Extract the (X, Y) coordinate from the center of the cell holding the provided text.  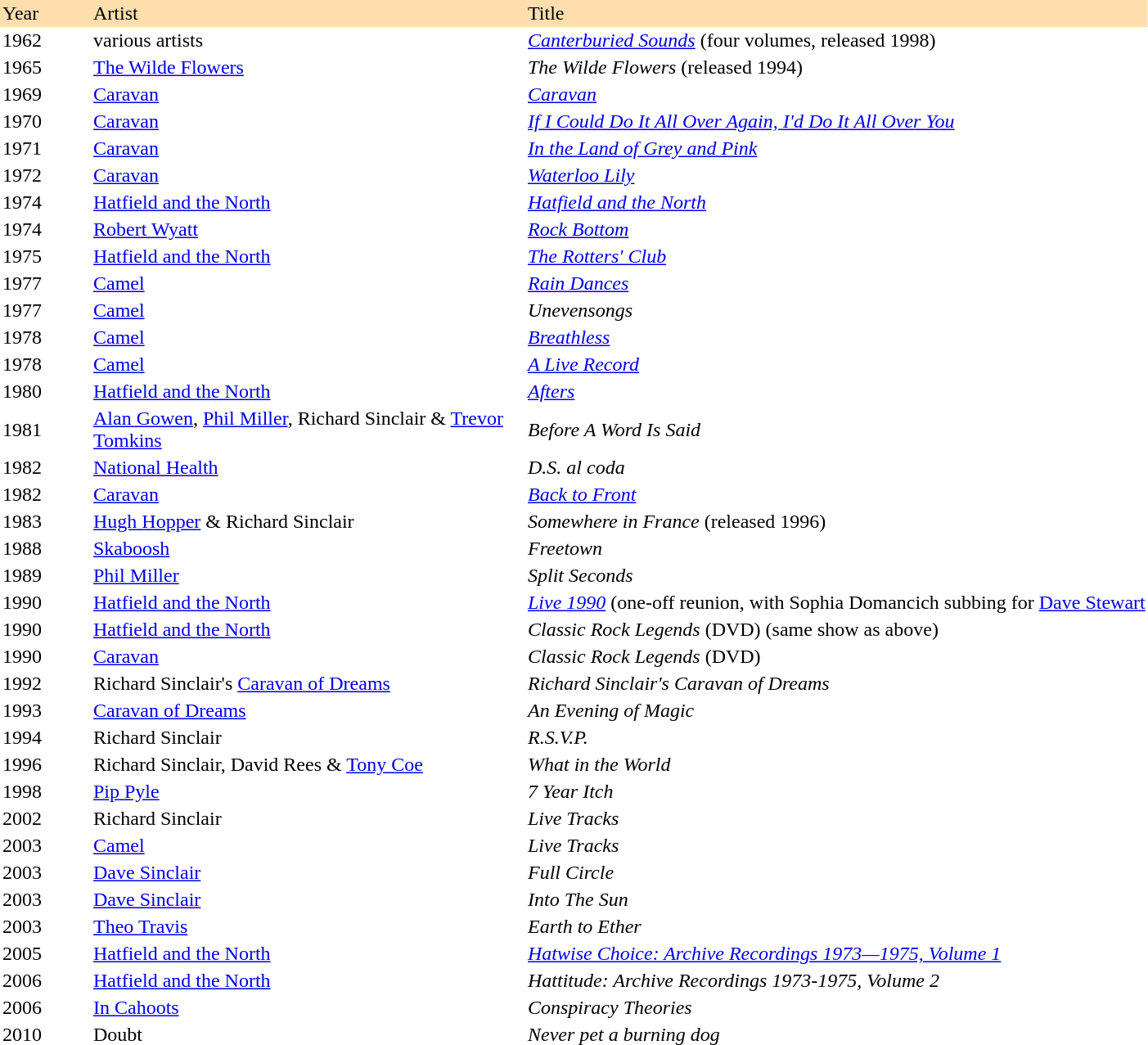
Robert Wyatt (308, 229)
Caravan of Dreams (308, 710)
The Wilde Flowers (released 1994) (836, 67)
In Cahoots (308, 1008)
Afters (836, 391)
1983 (46, 522)
1988 (46, 548)
1965 (46, 67)
Rock Bottom (836, 229)
Title (836, 13)
An Evening of Magic (836, 710)
What in the World (836, 764)
Canterburied Sounds (four volumes, released 1998) (836, 41)
Back to Front (836, 494)
If I Could Do It All Over Again, I'd Do It All Over You (836, 121)
1998 (46, 792)
1981 (46, 430)
Live 1990 (one-off reunion, with Sophia Domancich subbing for Dave Stewart (836, 602)
1993 (46, 710)
Skaboosh (308, 548)
1971 (46, 149)
Freetown (836, 548)
Theo Travis (308, 926)
Hatwise Choice: Archive Recordings 1973—1975, Volume 1 (836, 954)
Full Circle (836, 872)
1969 (46, 95)
1989 (46, 576)
Earth to Ether (836, 926)
Unevensongs (836, 311)
7 Year Itch (836, 792)
Split Seconds (836, 576)
2005 (46, 954)
Conspiracy Theories (836, 1008)
1975 (46, 257)
1992 (46, 684)
The Rotters' Club (836, 257)
Year (46, 13)
1972 (46, 175)
1996 (46, 764)
R.S.V.P. (836, 738)
1980 (46, 391)
1994 (46, 738)
Waterloo Lily (836, 175)
Before A Word Is Said (836, 430)
Classic Rock Legends (DVD) (same show as above) (836, 630)
In the Land of Grey and Pink (836, 149)
Rain Dances (836, 283)
Breathless (836, 337)
A Live Record (836, 365)
various artists (308, 41)
D.S. al coda (836, 468)
2002 (46, 818)
Classic Rock Legends (DVD) (836, 656)
1962 (46, 41)
Somewhere in France (released 1996) (836, 522)
Pip Pyle (308, 792)
Artist (308, 13)
Into The Sun (836, 900)
1970 (46, 121)
Hugh Hopper & Richard Sinclair (308, 522)
The Wilde Flowers (308, 67)
Phil Miller (308, 576)
Richard Sinclair, David Rees & Tony Coe (308, 764)
National Health (308, 468)
Alan Gowen, Phil Miller, Richard Sinclair & Trevor Tomkins (308, 430)
Hattitude: Archive Recordings 1973-1975, Volume 2 (836, 980)
